Capture the cell that displays the provided text and extract its (X, Y) central coordinate. 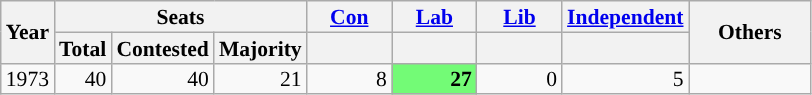
Total (82, 48)
Contested (162, 48)
Lib (520, 16)
1973 (28, 78)
Seats (180, 16)
Majority (260, 48)
Year (28, 32)
Others (750, 32)
5 (625, 78)
Lab (434, 16)
Independent (625, 16)
Con (350, 16)
27 (434, 78)
8 (350, 78)
0 (520, 78)
21 (260, 78)
